Identify which cell holds the provided text, then report its (X, Y) central coordinate. 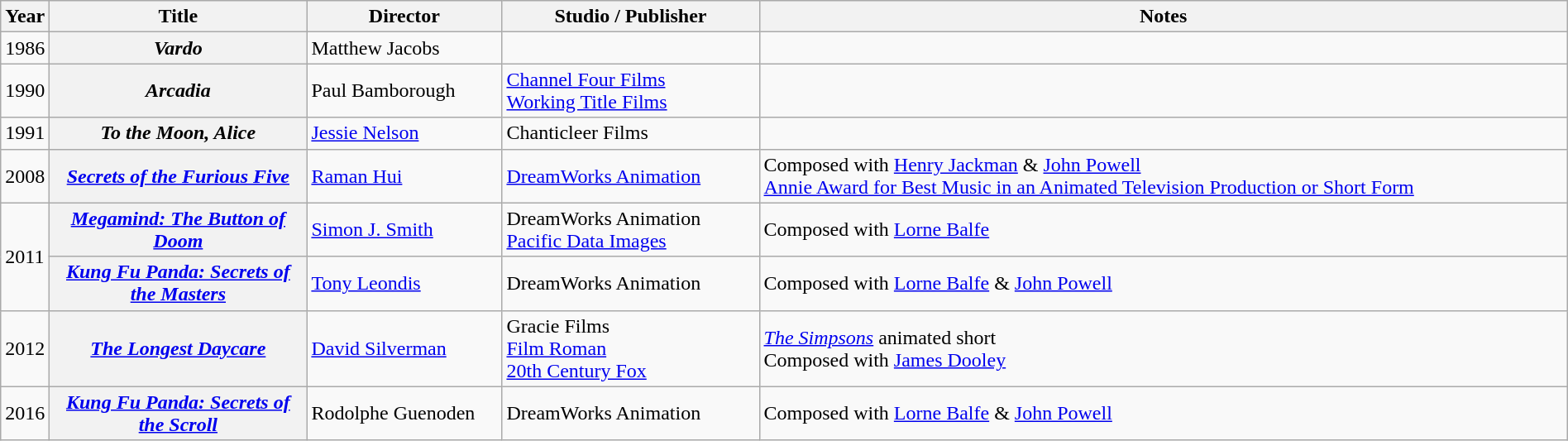
Jessie Nelson (404, 133)
Channel Four FilmsWorking Title Films (630, 91)
The Longest Daycare (179, 348)
Notes (1163, 17)
The Simpsons animated shortComposed with James Dooley (1163, 348)
Secrets of the Furious Five (179, 175)
Director (404, 17)
Megamind: The Button of Doom (179, 230)
2008 (25, 175)
David Silverman (404, 348)
Rodolphe Guenoden (404, 414)
Composed with Henry Jackman & John PowellAnnie Award for Best Music in an Animated Television Production or Short Form (1163, 175)
Title (179, 17)
Composed with Lorne Balfe (1163, 230)
Kung Fu Panda: Secrets of the Scroll (179, 414)
1991 (25, 133)
Raman Hui (404, 175)
Gracie FilmsFilm Roman20th Century Fox (630, 348)
Vardo (179, 48)
Chanticleer Films (630, 133)
Studio / Publisher (630, 17)
DreamWorks AnimationPacific Data Images (630, 230)
Simon J. Smith (404, 230)
Kung Fu Panda: Secrets of the Masters (179, 283)
Matthew Jacobs (404, 48)
2012 (25, 348)
2016 (25, 414)
Tony Leondis (404, 283)
To the Moon, Alice (179, 133)
1986 (25, 48)
Arcadia (179, 91)
Paul Bamborough (404, 91)
1990 (25, 91)
Year (25, 17)
2011 (25, 256)
